Scan for the cell matching the given text and deliver its [x, y] coordinate at center. 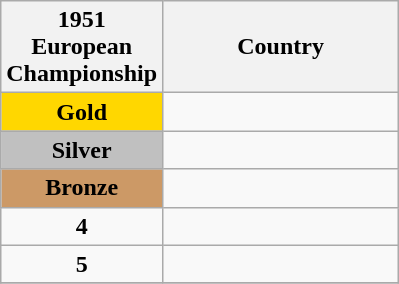
Silver [82, 150]
4 [82, 226]
Bronze [82, 188]
5 [82, 264]
Country [281, 47]
Gold [82, 112]
1951 European Championship [82, 47]
